Return (X, Y) of the center of cell containing provided text 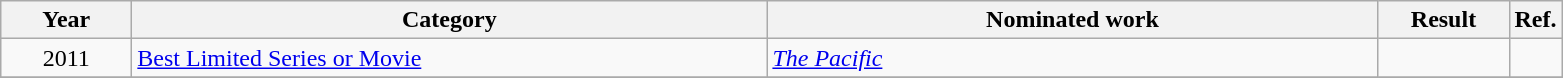
The Pacific (1072, 58)
Ref. (1536, 20)
2011 (66, 58)
Best Limited Series or Movie (450, 58)
Year (66, 20)
Result (1444, 20)
Category (450, 20)
Nominated work (1072, 20)
